Scan for the cell matching the given text and deliver its [X, Y] coordinate at center. 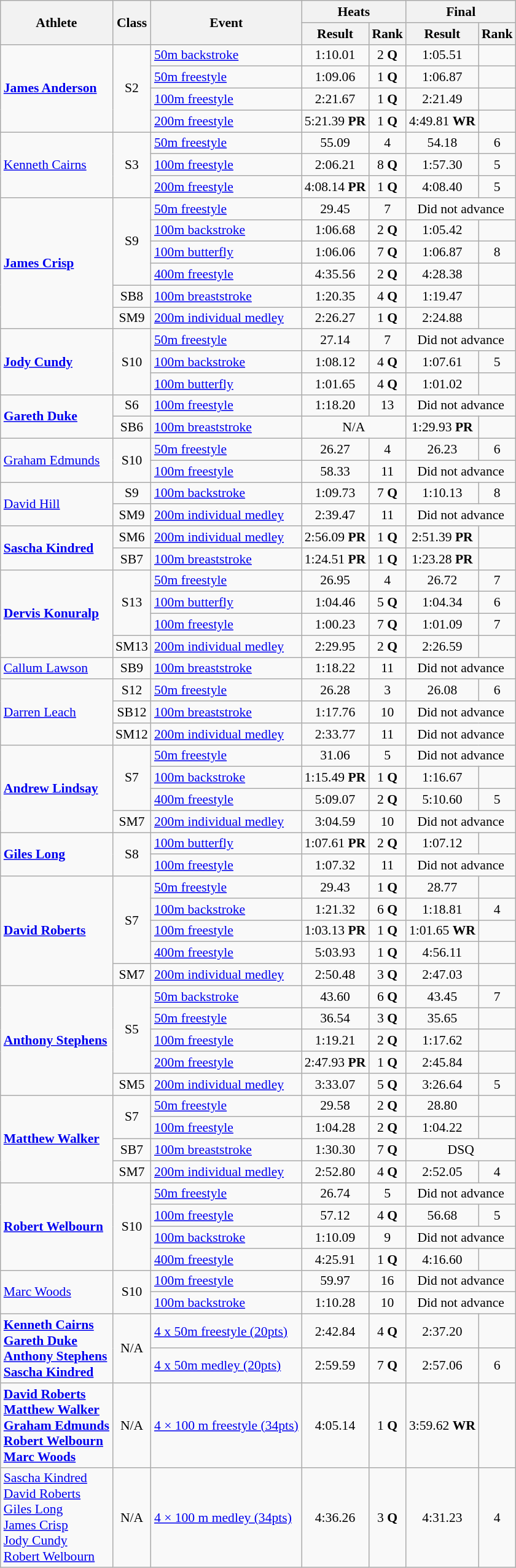
2:51.39 PR [442, 537]
1:04.34 [442, 603]
4 x 50m medley (20pts) [226, 1366]
3:04.59 [335, 821]
Robert Welbourn [57, 1226]
1:23.28 PR [442, 559]
Gareth Duke [57, 417]
1:05.42 [442, 230]
1:08.12 [335, 362]
1:07.12 [442, 844]
1:10.28 [335, 1303]
Marc Woods [57, 1292]
1:30.30 [335, 1150]
16 [387, 1281]
Sascha Kindred [57, 548]
Event [226, 22]
Kenneth Cairns Gareth Duke Anthony Stephens Sascha Kindred [57, 1349]
1:17.62 [442, 1041]
David Roberts Matthew Walker Graham EdmundsRobert Welbourn Marc Woods [57, 1425]
1:03.13 PR [335, 931]
S3 [131, 165]
4:35.56 [335, 275]
Heats [354, 12]
S2 [131, 88]
2:47.03 [442, 975]
4:28.38 [442, 275]
2:37.20 [442, 1331]
4:05.14 [335, 1425]
S13 [131, 602]
4:56.11 [442, 953]
S12 [131, 691]
1:01.65 [335, 384]
2:57.06 [442, 1366]
1:06.68 [335, 230]
2:47.93 PR [335, 1062]
1:06.06 [335, 253]
2:26.27 [335, 318]
David Roberts [57, 931]
James Crisp [57, 264]
Matthew Walker [57, 1139]
1:20.35 [335, 296]
4 x 50m freestyle (20pts) [226, 1331]
1:18.22 [335, 668]
1:16.67 [442, 778]
1:10.13 [442, 493]
1:24.51 PR [335, 559]
1:29.93 PR [442, 428]
1:18.20 [335, 406]
9 [387, 1237]
8 Q [387, 165]
Anthony Stephens [57, 1040]
Andrew Lindsay [57, 788]
Class [131, 22]
2:21.67 [335, 100]
5:10.60 [442, 800]
2:33.77 [335, 734]
2:39.47 [335, 515]
1:19.47 [442, 296]
54.18 [442, 143]
Sascha Kindred David Roberts Giles Long James Crisp Jody Cundy Robert Welbourn [57, 1518]
James Anderson [57, 88]
4:49.81 WR [442, 121]
1:17.76 [335, 712]
S5 [131, 1029]
SM6 [131, 537]
5:09.07 [335, 800]
2:52.80 [335, 1172]
Callum Lawson [57, 668]
2:42.84 [335, 1331]
26.74 [335, 1194]
4:08.14 PR [335, 187]
26.72 [442, 581]
1:07.32 [335, 866]
2:52.05 [442, 1172]
Kenneth Cairns [57, 165]
13 [387, 406]
1:19.21 [335, 1041]
26.08 [442, 691]
2:26.59 [442, 646]
26.28 [335, 691]
4:25.91 [335, 1260]
SB12 [131, 712]
1:57.30 [442, 165]
1:04.22 [442, 1128]
28.80 [442, 1106]
Darren Leach [57, 713]
3:33.07 [335, 1084]
4 × 100 m freestyle (34pts) [226, 1425]
29.45 [335, 209]
1:00.23 [335, 625]
43.45 [442, 997]
26.95 [335, 581]
SB8 [131, 296]
S6 [131, 406]
2:59.59 [335, 1366]
1:07.61 [442, 362]
1:21.32 [335, 909]
1:18.81 [442, 909]
2:45.84 [442, 1062]
David Hill [57, 504]
1:01.02 [442, 384]
DSQ [461, 1150]
5:03.93 [335, 953]
1:05.51 [442, 55]
5:21.39 PR [335, 121]
4:31.23 [442, 1518]
26.23 [442, 450]
1:07.61 PR [335, 844]
SB6 [131, 428]
43.60 [335, 997]
1:04.46 [335, 603]
Giles Long [57, 854]
Jody Cundy [57, 363]
2:29.95 [335, 646]
S8 [131, 854]
3:26.64 [442, 1084]
SM12 [131, 734]
Athlete [57, 22]
SM13 [131, 646]
1:09.06 [335, 77]
Final [461, 12]
3:59.62 WR [442, 1425]
26.27 [335, 450]
Dervis Konuralp [57, 613]
SM5 [131, 1084]
1:01.09 [442, 625]
2:24.88 [442, 318]
SB9 [131, 668]
56.68 [442, 1216]
4:08.40 [442, 187]
27.14 [335, 340]
1:01.65 WR [442, 931]
1:04.28 [335, 1128]
31.06 [335, 756]
Graham Edmunds [57, 461]
29.58 [335, 1106]
2:56.09 PR [335, 537]
2:06.21 [335, 165]
4:36.26 [335, 1518]
59.97 [335, 1281]
2:21.49 [442, 100]
58.33 [335, 471]
1:15.49 PR [335, 778]
2:50.48 [335, 975]
36.54 [335, 1019]
1:10.01 [335, 55]
35.65 [442, 1019]
29.43 [335, 887]
4 × 100 m medley (34pts) [226, 1518]
3 [387, 691]
28.77 [442, 887]
1:09.73 [335, 493]
57.12 [335, 1216]
4:16.60 [442, 1260]
55.09 [335, 143]
1:10.09 [335, 1237]
